Scan for the cell matching the given text and deliver its (x, y) coordinate at center. 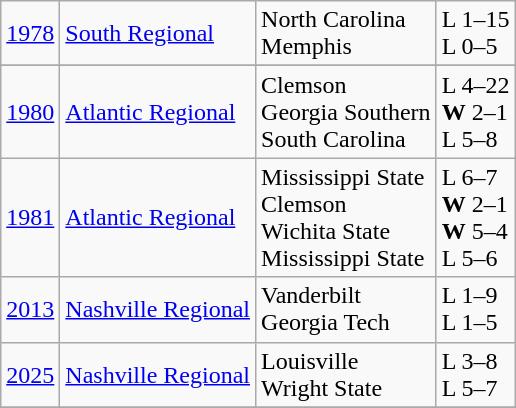
L 1–15L 0–5 (476, 34)
L 3–8L 5–7 (476, 374)
North CarolinaMemphis (346, 34)
Mississippi StateClemsonWichita StateMississippi State (346, 218)
South Regional (158, 34)
VanderbiltGeorgia Tech (346, 310)
LouisvilleWright State (346, 374)
ClemsonGeorgia SouthernSouth Carolina (346, 112)
L 1–9L 1–5 (476, 310)
2013 (30, 310)
1978 (30, 34)
1981 (30, 218)
1980 (30, 112)
2025 (30, 374)
L 6–7W 2–1W 5–4L 5–6 (476, 218)
L 4–22W 2–1L 5–8 (476, 112)
